Return [x, y] of the center of cell containing provided text 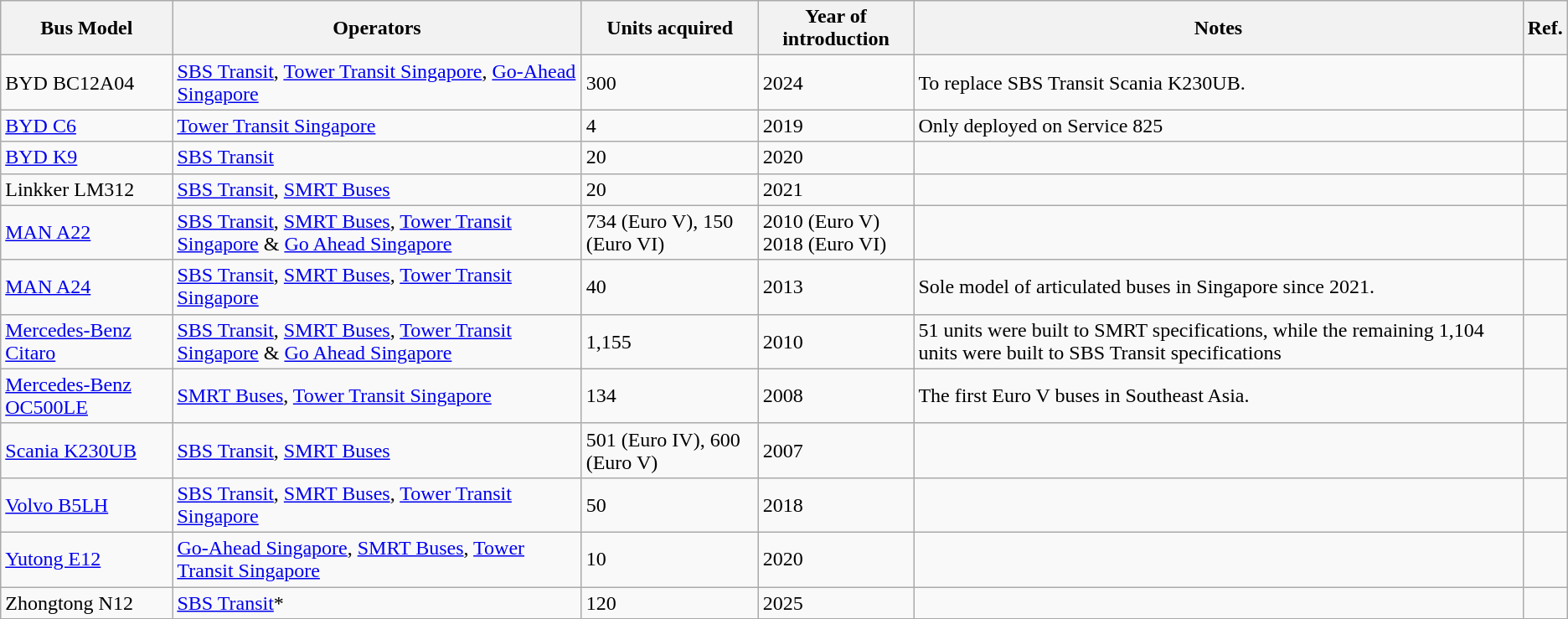
300 [670, 82]
Notes [1218, 28]
Mercedes-Benz Citaro [87, 342]
2019 [836, 126]
2024 [836, 82]
BYD K9 [87, 157]
Volvo B5LH [87, 504]
50 [670, 504]
Mercedes-Benz OC500LE [87, 395]
2018 [836, 504]
Bus Model [87, 28]
Ref. [1545, 28]
1,155 [670, 342]
Sole model of articulated buses in Singapore since 2021. [1218, 286]
Tower Transit Singapore [377, 126]
Operators [377, 28]
Scania K230UB [87, 451]
2013 [836, 286]
120 [670, 602]
BYD BC12A04 [87, 82]
To replace SBS Transit Scania K230UB. [1218, 82]
Linkker LM312 [87, 189]
40 [670, 286]
134 [670, 395]
SMRT Buses, Tower Transit Singapore [377, 395]
2007 [836, 451]
Units acquired [670, 28]
Year of introduction [836, 28]
51 units were built to SMRT specifications, while the remaining 1,104 units were built to SBS Transit specifications [1218, 342]
2010 (Euro V)2018 (Euro VI) [836, 233]
MAN A24 [87, 286]
4 [670, 126]
10 [670, 560]
501 (Euro IV), 600 (Euro V) [670, 451]
Zhongtong N12 [87, 602]
2021 [836, 189]
2025 [836, 602]
2010 [836, 342]
Yutong E12 [87, 560]
2008 [836, 395]
SBS Transit [377, 157]
SBS Transit, Tower Transit Singapore, Go-Ahead Singapore [377, 82]
Only deployed on Service 825 [1218, 126]
Go-Ahead Singapore, SMRT Buses, Tower Transit Singapore [377, 560]
The first Euro V buses in Southeast Asia. [1218, 395]
SBS Transit* [377, 602]
734 (Euro V), 150 (Euro VI) [670, 233]
MAN A22 [87, 233]
BYD C6 [87, 126]
